From the cell containing the given text, extract its center point as [X, Y] coordinate. 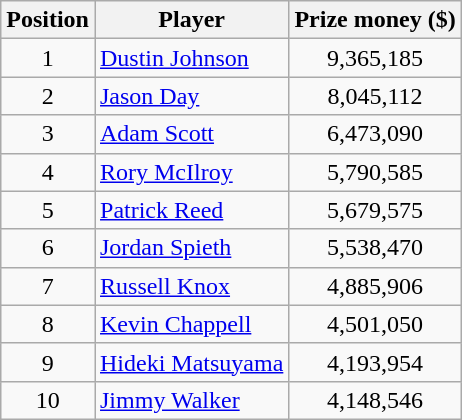
2 [48, 96]
6 [48, 248]
5,679,575 [375, 210]
5,538,470 [375, 248]
8 [48, 324]
Rory McIlroy [191, 172]
4,885,906 [375, 286]
4,501,050 [375, 324]
Dustin Johnson [191, 58]
Patrick Reed [191, 210]
4 [48, 172]
8,045,112 [375, 96]
Russell Knox [191, 286]
5 [48, 210]
Position [48, 20]
Hideki Matsuyama [191, 362]
4,193,954 [375, 362]
Jordan Spieth [191, 248]
10 [48, 400]
9,365,185 [375, 58]
Jason Day [191, 96]
3 [48, 134]
5,790,585 [375, 172]
4,148,546 [375, 400]
1 [48, 58]
Jimmy Walker [191, 400]
Prize money ($) [375, 20]
Adam Scott [191, 134]
Kevin Chappell [191, 324]
7 [48, 286]
9 [48, 362]
6,473,090 [375, 134]
Player [191, 20]
